Return the [x, y] coordinate for the center point of the cell that contains the specified text.  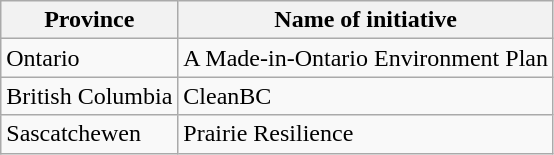
Prairie Resilience [366, 134]
Sascatchewen [90, 134]
CleanBC [366, 96]
Name of initiative [366, 20]
A Made-in-Ontario Environment Plan [366, 58]
British Columbia [90, 96]
Province [90, 20]
Ontario [90, 58]
